Pinpoint the cell where the given text exists, returning its (x, y) midpoint coordinate. 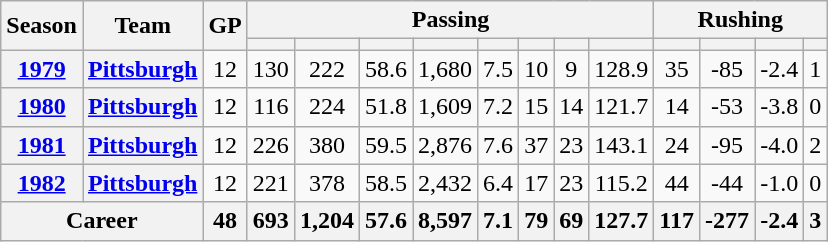
128.9 (622, 69)
57.6 (386, 221)
Rushing (740, 20)
15 (536, 107)
2,876 (444, 145)
2 (816, 145)
7.5 (498, 69)
-3.8 (780, 107)
GP (225, 26)
48 (225, 221)
Career (102, 221)
79 (536, 221)
59.5 (386, 145)
226 (270, 145)
1982 (42, 183)
127.7 (622, 221)
222 (326, 69)
-277 (728, 221)
Season (42, 26)
224 (326, 107)
221 (270, 183)
1,204 (326, 221)
10 (536, 69)
-1.0 (780, 183)
115.2 (622, 183)
-85 (728, 69)
7.2 (498, 107)
Team (142, 26)
1 (816, 69)
693 (270, 221)
380 (326, 145)
24 (677, 145)
121.7 (622, 107)
2,432 (444, 183)
7.6 (498, 145)
Passing (450, 20)
-53 (728, 107)
35 (677, 69)
51.8 (386, 107)
130 (270, 69)
7.1 (498, 221)
116 (270, 107)
1980 (42, 107)
1979 (42, 69)
-95 (728, 145)
-44 (728, 183)
1,680 (444, 69)
117 (677, 221)
44 (677, 183)
58.5 (386, 183)
9 (572, 69)
1981 (42, 145)
1,609 (444, 107)
-4.0 (780, 145)
37 (536, 145)
8,597 (444, 221)
378 (326, 183)
143.1 (622, 145)
17 (536, 183)
58.6 (386, 69)
3 (816, 221)
6.4 (498, 183)
69 (572, 221)
